Scan for the cell matching the given text and deliver its (X, Y) coordinate at center. 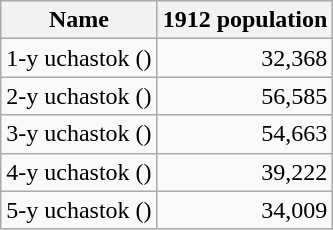
32,368 (245, 58)
1-y uchastok () (79, 58)
54,663 (245, 134)
56,585 (245, 96)
Name (79, 20)
3-y uchastok () (79, 134)
39,222 (245, 172)
34,009 (245, 210)
2-y uchastok () (79, 96)
5-y uchastok () (79, 210)
4-y uchastok () (79, 172)
1912 population (245, 20)
